Extract the [X, Y] coordinate from the center of the cell holding the provided text.  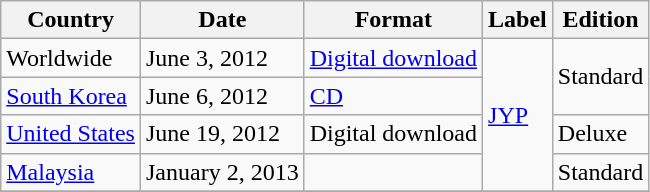
South Korea [71, 96]
January 2, 2013 [222, 172]
Malaysia [71, 172]
June 3, 2012 [222, 58]
Country [71, 20]
Format [393, 20]
June 6, 2012 [222, 96]
JYP [518, 115]
Worldwide [71, 58]
June 19, 2012 [222, 134]
Label [518, 20]
Date [222, 20]
United States [71, 134]
Deluxe [600, 134]
CD [393, 96]
Edition [600, 20]
